Locate the cell with the specified text and output its [X, Y] center coordinate. 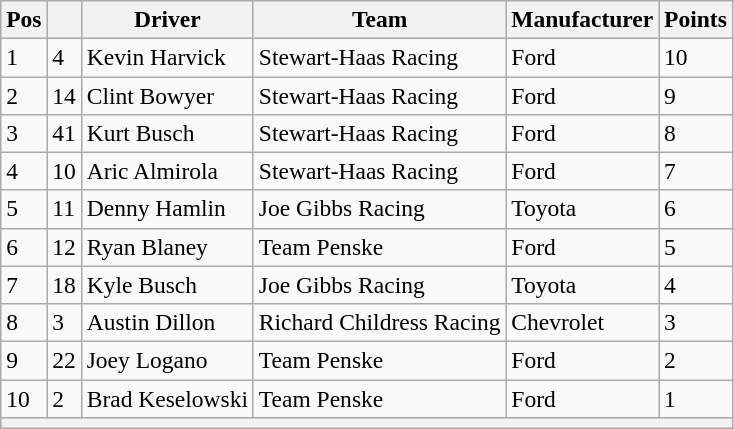
Manufacturer [582, 19]
Points [696, 19]
Team [379, 19]
Aric Almirola [167, 171]
Joey Logano [167, 360]
Ryan Blaney [167, 247]
Kurt Busch [167, 133]
Kyle Busch [167, 285]
Pos [24, 19]
12 [64, 247]
11 [64, 209]
41 [64, 133]
Brad Keselowski [167, 398]
Denny Hamlin [167, 209]
Kevin Harvick [167, 57]
14 [64, 95]
Driver [167, 19]
Clint Bowyer [167, 95]
Richard Childress Racing [379, 322]
18 [64, 285]
Austin Dillon [167, 322]
Chevrolet [582, 322]
22 [64, 360]
